For the text-containing cell, return its midpoint in [x, y] coordinate format. 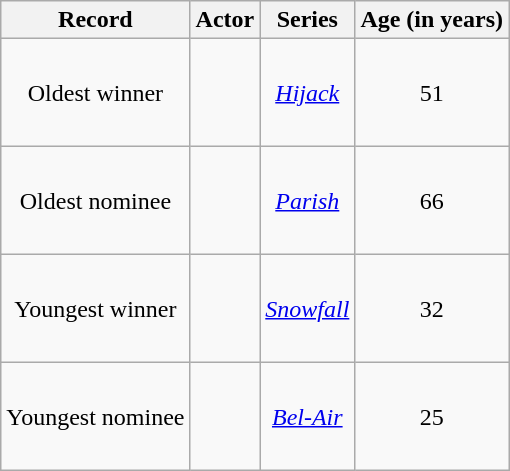
51 [432, 93]
Record [96, 20]
Youngest nominee [96, 417]
66 [432, 201]
Snowfall [308, 309]
Oldest winner [96, 93]
Youngest winner [96, 309]
25 [432, 417]
Oldest nominee [96, 201]
Age (in years) [432, 20]
Parish [308, 201]
Series [308, 20]
Hijack [308, 93]
Bel-Air [308, 417]
Actor [225, 20]
32 [432, 309]
